For the text-containing cell, return its midpoint in [x, y] coordinate format. 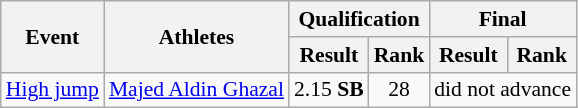
Event [52, 36]
Qualification [359, 19]
Athletes [196, 36]
did not advance [502, 90]
2.15 SB [329, 90]
Final [502, 19]
28 [400, 90]
High jump [52, 90]
Majed Aldin Ghazal [196, 90]
